Detect which cell encompasses the target text, then output its [x, y] center coordinate. 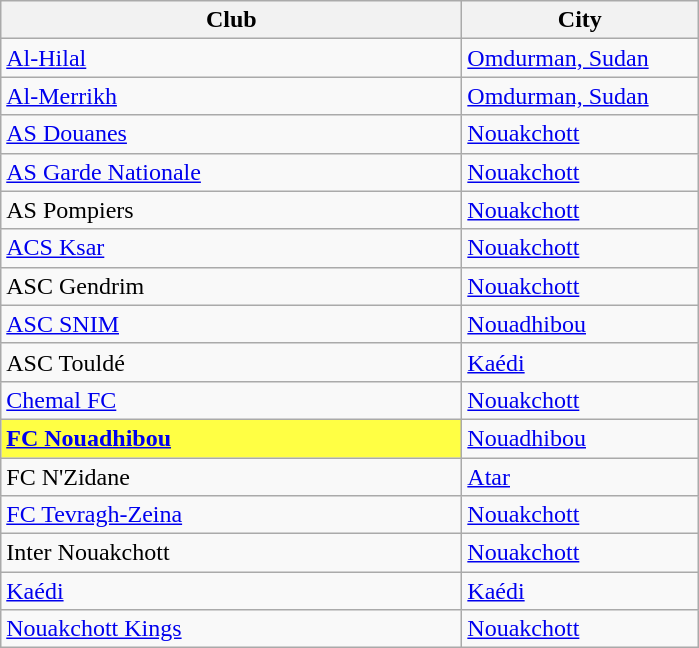
Atar [580, 477]
FC Nouadhibou [232, 438]
AS Garde Nationale [232, 172]
Nouakchott Kings [232, 629]
Chemal FC [232, 400]
Al-Hilal [232, 58]
Al-Merrikh [232, 96]
FC N'Zidane [232, 477]
ACS Ksar [232, 248]
ASC SNIM [232, 324]
Club [232, 20]
ASC Touldé [232, 362]
FC Tevragh-Zeina [232, 515]
ASC Gendrim [232, 286]
City [580, 20]
Inter Nouakchott [232, 553]
AS Douanes [232, 134]
AS Pompiers [232, 210]
